Return the (x, y) coordinate for the center point of the cell that contains the specified text.  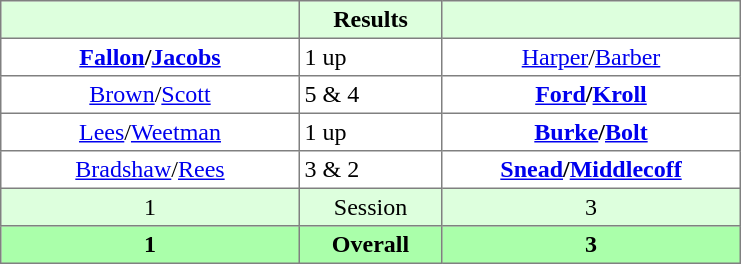
Brown/Scott (150, 95)
3 & 2 (370, 170)
Bradshaw/Rees (150, 170)
Ford/Kroll (591, 95)
Results (370, 20)
Harper/Barber (591, 57)
Burke/Bolt (591, 132)
Overall (370, 245)
5 & 4 (370, 95)
Snead/Middlecoff (591, 170)
Lees/Weetman (150, 132)
Fallon/Jacobs (150, 57)
Session (370, 207)
